For the text-containing cell, return its midpoint in [x, y] coordinate format. 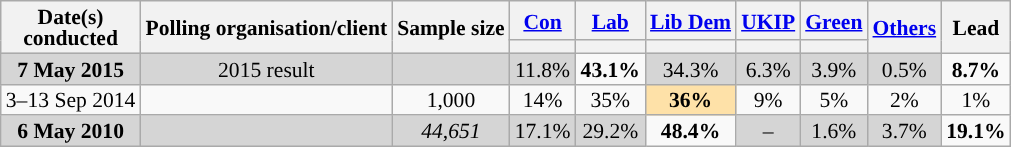
7 May 2015 [71, 68]
3.7% [904, 132]
Polling organisation/client [266, 27]
1,000 [450, 100]
Lab [610, 20]
17.1% [543, 132]
Date(s)conducted [71, 27]
UKIP [768, 20]
9% [768, 100]
1% [976, 100]
6.3% [768, 68]
29.2% [610, 132]
3.9% [834, 68]
2% [904, 100]
6 May 2010 [71, 132]
Con [543, 20]
11.8% [543, 68]
– [768, 132]
2015 result [266, 68]
5% [834, 100]
35% [610, 100]
43.1% [610, 68]
3–13 Sep 2014 [71, 100]
36% [690, 100]
48.4% [690, 132]
1.6% [834, 132]
Lib Dem [690, 20]
Sample size [450, 27]
8.7% [976, 68]
14% [543, 100]
Green [834, 20]
0.5% [904, 68]
Others [904, 27]
34.3% [690, 68]
19.1% [976, 132]
44,651 [450, 132]
Lead [976, 27]
